From the cell containing the given text, extract its center point as [X, Y] coordinate. 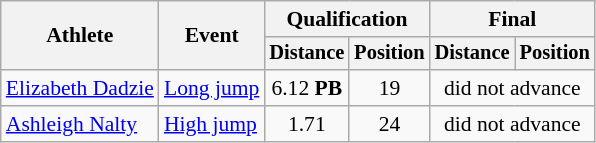
1.71 [306, 124]
Qualification [346, 19]
High jump [212, 124]
Long jump [212, 88]
Event [212, 36]
6.12 PB [306, 88]
Ashleigh Nalty [80, 124]
19 [389, 88]
Athlete [80, 36]
Elizabeth Dadzie [80, 88]
Final [512, 19]
24 [389, 124]
